Capture the cell that displays the provided text and extract its [X, Y] central coordinate. 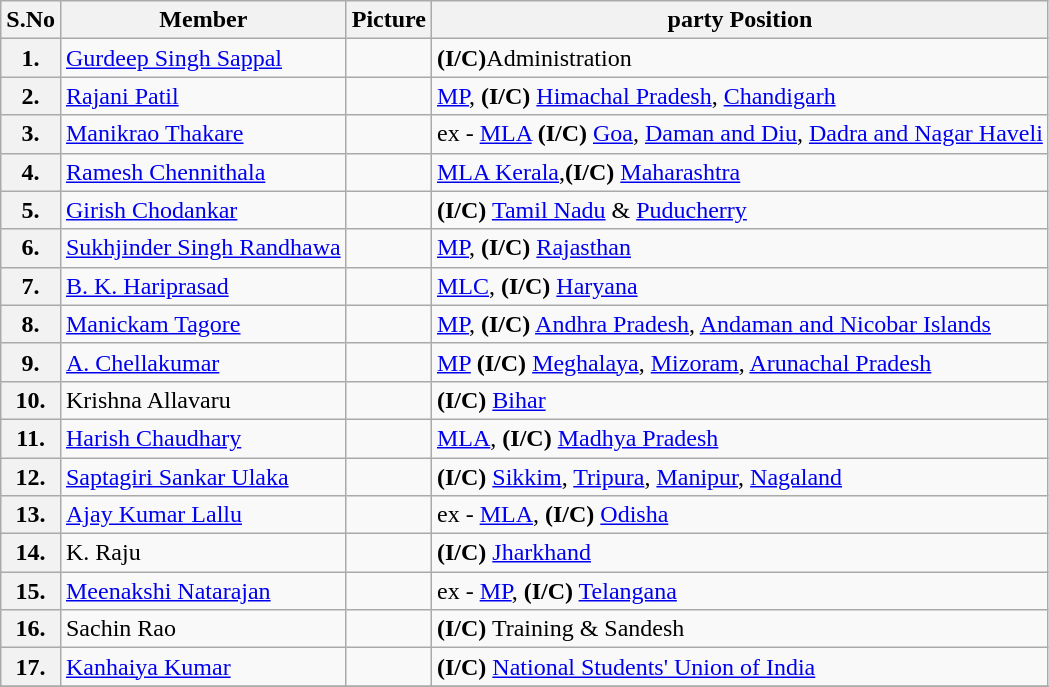
(I/C) Tamil Nadu & Puducherry [740, 210]
Girish Chodankar [203, 210]
S.No [31, 20]
Rajani Patil [203, 96]
Ajay Kumar Lallu [203, 515]
MLA, (I/C) Madhya Pradesh [740, 438]
Member [203, 20]
ex - MLA, (I/C) Odisha [740, 515]
ex - MLA (I/C) Goa, Daman and Diu, Dadra and Nagar Haveli [740, 134]
Kanhaiya Kumar [203, 667]
Sukhjinder Singh Randhawa [203, 248]
Harish Chaudhary [203, 438]
9. [31, 362]
(I/C) Bihar [740, 400]
6. [31, 248]
5. [31, 210]
15. [31, 591]
(I/C) Sikkim, Tripura, Manipur, Nagaland [740, 477]
2. [31, 96]
(I/C) Training & Sandesh [740, 629]
MLC, (I/C) Haryana [740, 286]
A. Chellakumar [203, 362]
K. Raju [203, 553]
7. [31, 286]
MP (I/C) Meghalaya, Mizoram, Arunachal Pradesh [740, 362]
Sachin Rao [203, 629]
1. [31, 58]
(I/C) National Students' Union of India [740, 667]
Gurdeep Singh Sappal [203, 58]
MP, (I/C) Andhra Pradesh, Andaman and Nicobar Islands [740, 324]
B. K. Hariprasad [203, 286]
Manikrao Thakare [203, 134]
MP, (I/C) Rajasthan [740, 248]
MLA Kerala,(I/C) Maharashtra [740, 172]
ex - MP, (I/C) Telangana [740, 591]
4. [31, 172]
Ramesh Chennithala [203, 172]
16. [31, 629]
party Position [740, 20]
(I/C) Jharkhand [740, 553]
Manickam Tagore [203, 324]
Krishna Allavaru [203, 400]
Picture [388, 20]
10. [31, 400]
14. [31, 553]
MP, (I/C) Himachal Pradesh, Chandigarh [740, 96]
8. [31, 324]
Meenakshi Natarajan [203, 591]
3. [31, 134]
13. [31, 515]
Saptagiri Sankar Ulaka [203, 477]
17. [31, 667]
12. [31, 477]
11. [31, 438]
(I/C)Administration [740, 58]
